For the text-containing cell, return its midpoint in (x, y) coordinate format. 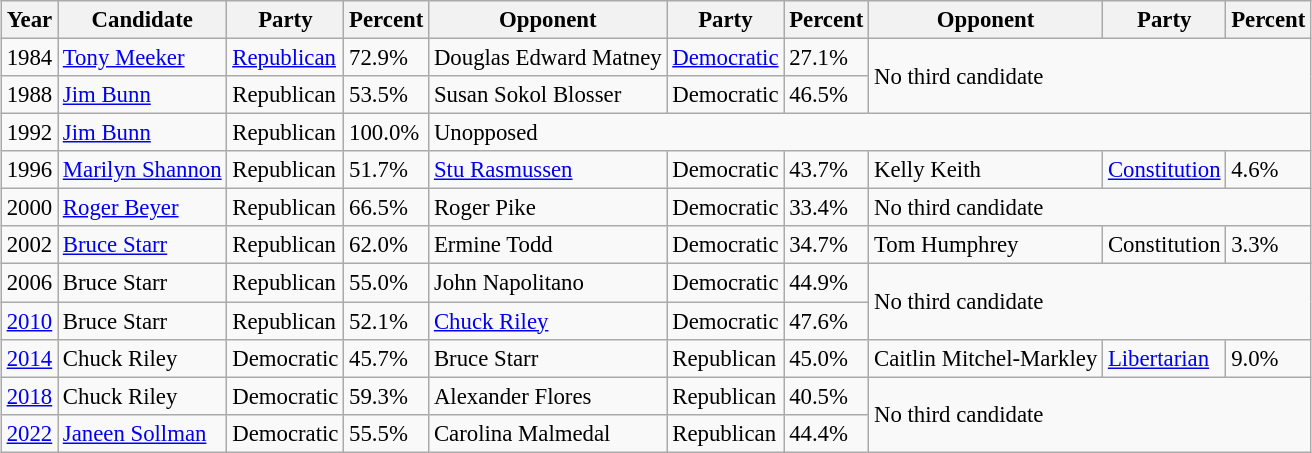
1984 (29, 57)
Roger Beyer (142, 208)
53.5% (386, 95)
43.7% (826, 170)
Alexander Flores (548, 396)
Kelly Keith (986, 170)
66.5% (386, 208)
33.4% (826, 208)
45.0% (826, 358)
100.0% (386, 133)
2022 (29, 433)
Unopposed (870, 133)
62.0% (386, 245)
52.1% (386, 321)
45.7% (386, 358)
9.0% (1268, 358)
55.5% (386, 433)
Tony Meeker (142, 57)
1992 (29, 133)
44.9% (826, 283)
Libertarian (1164, 358)
Janeen Sollman (142, 433)
55.0% (386, 283)
Ermine Todd (548, 245)
2002 (29, 245)
44.4% (826, 433)
51.7% (386, 170)
1988 (29, 95)
27.1% (826, 57)
34.7% (826, 245)
2018 (29, 396)
Tom Humphrey (986, 245)
Marilyn Shannon (142, 170)
2014 (29, 358)
Year (29, 20)
59.3% (386, 396)
John Napolitano (548, 283)
46.5% (826, 95)
Roger Pike (548, 208)
2000 (29, 208)
4.6% (1268, 170)
2010 (29, 321)
3.3% (1268, 245)
1996 (29, 170)
Susan Sokol Blosser (548, 95)
2006 (29, 283)
Douglas Edward Matney (548, 57)
Stu Rasmussen (548, 170)
40.5% (826, 396)
Caitlin Mitchel-Markley (986, 358)
Carolina Malmedal (548, 433)
72.9% (386, 57)
Candidate (142, 20)
47.6% (826, 321)
